For the text-containing cell, return its midpoint in [X, Y] coordinate format. 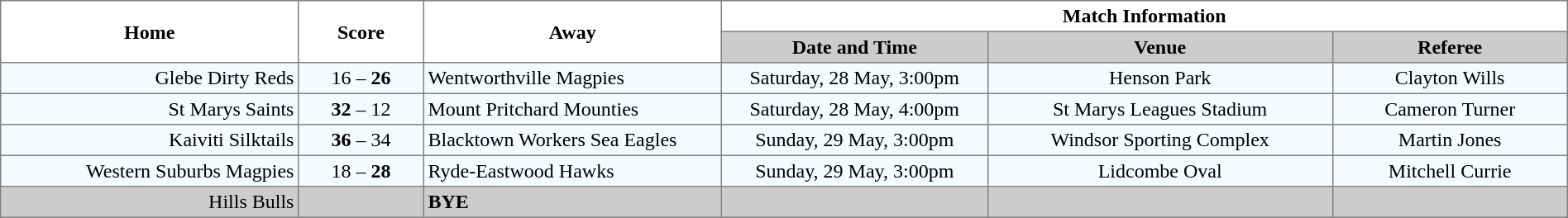
Away [572, 31]
Glebe Dirty Reds [150, 78]
Home [150, 31]
Henson Park [1159, 78]
Martin Jones [1450, 140]
36 – 34 [361, 140]
Lidcombe Oval [1159, 171]
Windsor Sporting Complex [1159, 140]
Mitchell Currie [1450, 171]
Cameron Turner [1450, 109]
Western Suburbs Magpies [150, 171]
Date and Time [854, 47]
16 – 26 [361, 78]
18 – 28 [361, 171]
BYE [572, 202]
Clayton Wills [1450, 78]
Mount Pritchard Mounties [572, 109]
Ryde-Eastwood Hawks [572, 171]
32 – 12 [361, 109]
Wentworthville Magpies [572, 78]
Score [361, 31]
Match Information [1145, 17]
Saturday, 28 May, 4:00pm [854, 109]
Venue [1159, 47]
St Marys Leagues Stadium [1159, 109]
St Marys Saints [150, 109]
Kaiviti Silktails [150, 140]
Referee [1450, 47]
Hills Bulls [150, 202]
Blacktown Workers Sea Eagles [572, 140]
Saturday, 28 May, 3:00pm [854, 78]
